Capture the cell that displays the provided text and extract its [x, y] central coordinate. 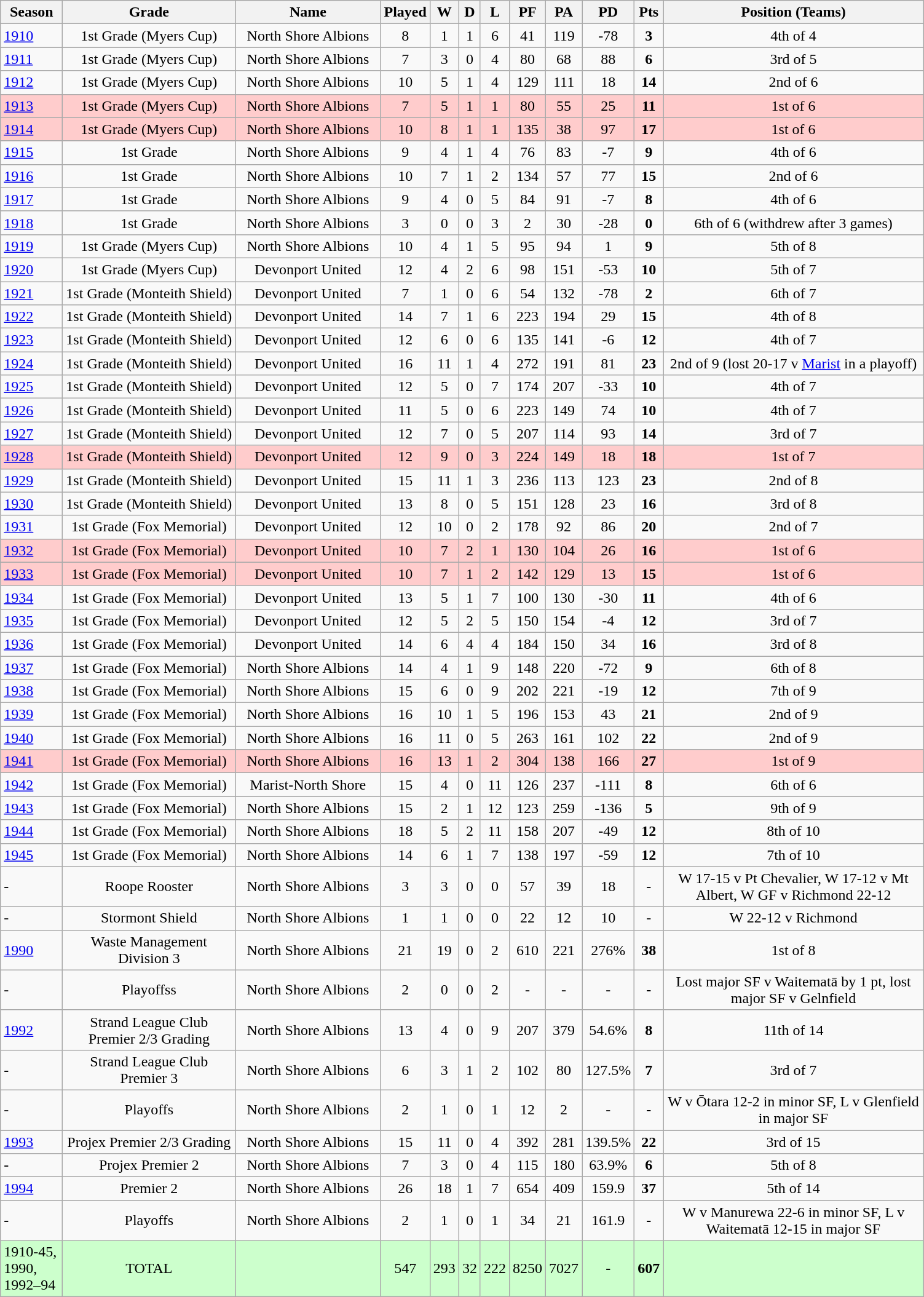
Playoffss [149, 990]
1941 [32, 761]
Pts [649, 12]
119 [564, 36]
1st of 7 [794, 457]
134 [527, 176]
409 [564, 1189]
1920 [32, 269]
91 [564, 199]
-111 [609, 785]
93 [609, 434]
83 [564, 153]
166 [609, 761]
TOTAL [149, 1269]
115 [527, 1165]
1917 [32, 199]
4th of 8 [794, 317]
68 [564, 59]
610 [527, 950]
111 [564, 82]
7th of 9 [794, 691]
1910-45, 1990, 1992–94 [32, 1269]
1994 [32, 1189]
-19 [609, 691]
276% [609, 950]
5th of 7 [794, 269]
1928 [32, 457]
1918 [32, 223]
95 [527, 246]
1st of 8 [794, 950]
142 [527, 574]
654 [527, 1189]
Position (Teams) [794, 12]
Strand League Club Premier 2/3 Grading [149, 1029]
-30 [609, 597]
174 [527, 387]
607 [649, 1269]
43 [609, 715]
1924 [32, 363]
1990 [32, 950]
547 [405, 1269]
2nd of 8 [794, 480]
148 [527, 667]
104 [564, 550]
W v Ōtara 12-2 in minor SF, L v Glenfield in major SF [794, 1109]
-136 [609, 808]
98 [527, 269]
1923 [32, 340]
178 [527, 527]
17 [649, 129]
55 [564, 106]
1913 [32, 106]
Grade [149, 12]
84 [527, 199]
6th of 7 [794, 293]
1st of 9 [794, 761]
L [494, 12]
W [444, 12]
304 [527, 761]
Projex Premier 2/3 Grading [149, 1142]
272 [527, 363]
392 [527, 1142]
1925 [32, 387]
1934 [32, 597]
Premier 2 [149, 1189]
6th of 6 [794, 785]
54.6% [609, 1029]
Played [405, 12]
Marist-North Shore [308, 785]
224 [527, 457]
1940 [32, 738]
1944 [32, 831]
191 [564, 363]
1933 [32, 574]
1993 [32, 1142]
63.9% [609, 1165]
237 [564, 785]
113 [564, 480]
159.9 [609, 1189]
7th of 10 [794, 855]
-28 [609, 223]
41 [527, 36]
202 [527, 691]
25 [609, 106]
222 [494, 1269]
W 22-12 v Richmond [794, 918]
259 [564, 808]
1942 [32, 785]
1919 [32, 246]
4th of 4 [794, 36]
1926 [32, 410]
1911 [32, 59]
1910 [32, 36]
37 [649, 1189]
1935 [32, 621]
D [470, 12]
Name [308, 12]
-6 [609, 340]
20 [649, 527]
1931 [32, 527]
32 [470, 1269]
184 [527, 644]
27 [649, 761]
1943 [32, 808]
39 [564, 887]
1912 [32, 82]
-53 [609, 269]
-49 [609, 831]
6th of 6 (withdrew after 3 games) [794, 223]
161.9 [609, 1220]
1992 [32, 1029]
1916 [32, 176]
236 [527, 480]
2nd of 9 (lost 20-17 v Marist in a playoff) [794, 363]
3rd of 5 [794, 59]
W 17-15 v Pt Chevalier, W 17-12 v Mt Albert, W GF v Richmond 22-12 [794, 887]
1915 [32, 153]
9th of 9 [794, 808]
19 [444, 950]
154 [564, 621]
-4 [609, 621]
PD [609, 12]
1930 [32, 504]
-59 [609, 855]
88 [609, 59]
1932 [32, 550]
220 [564, 667]
81 [609, 363]
8th of 10 [794, 831]
1945 [32, 855]
7027 [564, 1269]
1914 [32, 129]
153 [564, 715]
Projex Premier 2 [149, 1165]
293 [444, 1269]
1936 [32, 644]
126 [527, 785]
180 [564, 1165]
1929 [32, 480]
1921 [32, 293]
128 [564, 504]
196 [527, 715]
281 [564, 1142]
-33 [609, 387]
1937 [32, 667]
5th of 14 [794, 1189]
263 [527, 738]
132 [564, 293]
11th of 14 [794, 1029]
86 [609, 527]
2nd of 7 [794, 527]
379 [564, 1029]
-72 [609, 667]
158 [527, 831]
6th of 8 [794, 667]
8250 [527, 1269]
74 [609, 410]
76 [527, 153]
Strand League Club Premier 3 [149, 1070]
Waste Management Division 3 [149, 950]
97 [609, 129]
PF [527, 12]
Stormont Shield [149, 918]
92 [564, 527]
127.5% [609, 1070]
PA [564, 12]
Lost major SF v Waitematā by 1 pt, lost major SF v Gelnfield [794, 990]
54 [527, 293]
1922 [32, 317]
77 [609, 176]
Roope Rooster [149, 887]
1938 [32, 691]
141 [564, 340]
197 [564, 855]
94 [564, 246]
3rd of 15 [794, 1142]
29 [609, 317]
Season [32, 12]
194 [564, 317]
139.5% [609, 1142]
30 [564, 223]
114 [564, 434]
W v Manurewa 22-6 in minor SF, L v Waitematā 12-15 in major SF [794, 1220]
1939 [32, 715]
161 [564, 738]
1927 [32, 434]
100 [527, 597]
